For the text-containing cell, return its midpoint in (X, Y) coordinate format. 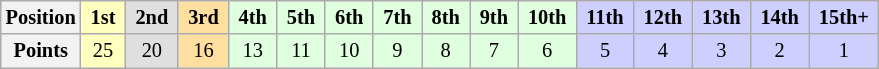
5th (301, 17)
1 (844, 51)
4 (663, 51)
15th+ (844, 17)
9 (397, 51)
13 (253, 51)
10 (349, 51)
12th (663, 17)
20 (152, 51)
11th (604, 17)
25 (104, 51)
7 (494, 51)
16 (203, 51)
13th (721, 17)
14th (779, 17)
Points (41, 51)
6 (547, 51)
3rd (203, 17)
Position (41, 17)
11 (301, 51)
3 (721, 51)
8th (446, 17)
10th (547, 17)
6th (349, 17)
2nd (152, 17)
8 (446, 51)
9th (494, 17)
5 (604, 51)
4th (253, 17)
1st (104, 17)
7th (397, 17)
2 (779, 51)
